Locate the cell with the specified text and output its [x, y] center coordinate. 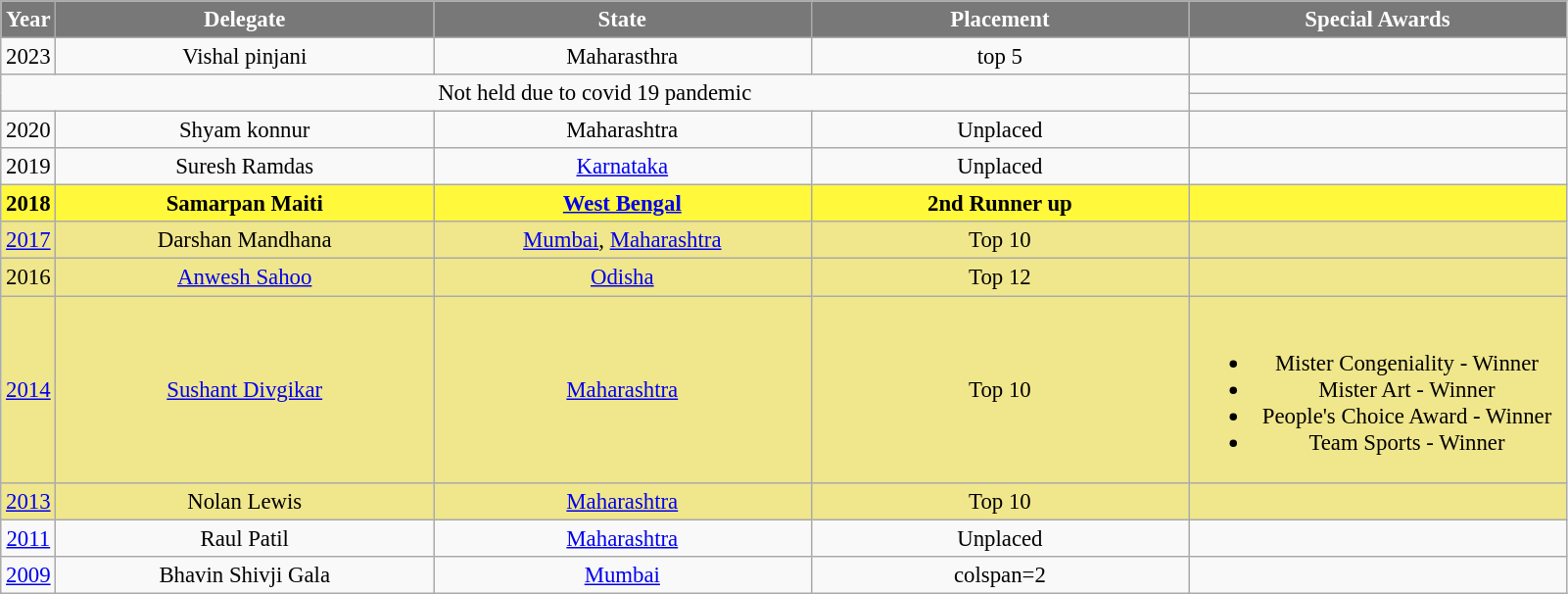
Raul Patil [245, 538]
2009 [28, 575]
2nd Runner up [1000, 204]
Shyam konnur [245, 130]
2016 [28, 277]
top 5 [1000, 57]
Anwesh Sahoo [245, 277]
Placement [1000, 20]
2019 [28, 167]
Top 12 [1000, 277]
2011 [28, 538]
Karnataka [622, 167]
Samarpan Maiti [245, 204]
2017 [28, 240]
Nolan Lewis [245, 502]
2020 [28, 130]
Not held due to covid 19 pandemic [595, 93]
Mumbai [622, 575]
West Bengal [622, 204]
2014 [28, 390]
Darshan Mandhana [245, 240]
Mister Congeniality - WinnerMister Art - WinnerPeople's Choice Award - WinnerTeam Sports - Winner [1378, 390]
2023 [28, 57]
2018 [28, 204]
2013 [28, 502]
Year [28, 20]
Bhavin Shivji Gala [245, 575]
Mumbai, Maharashtra [622, 240]
Special Awards [1378, 20]
Odisha [622, 277]
Sushant Divgikar [245, 390]
Maharasthra [622, 57]
State [622, 20]
colspan=2 [1000, 575]
Vishal pinjani [245, 57]
Delegate [245, 20]
Suresh Ramdas [245, 167]
